Extract the (X, Y) coordinate from the center of the cell holding the provided text.  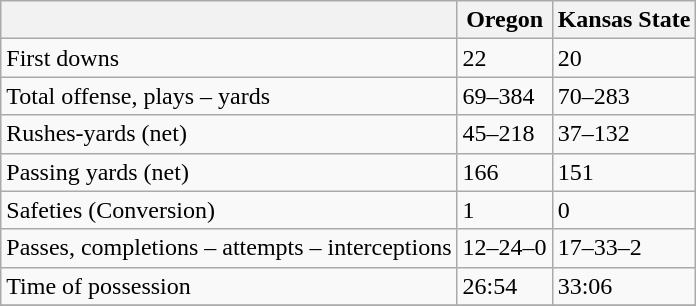
Rushes-yards (net) (229, 134)
22 (504, 58)
166 (504, 172)
26:54 (504, 286)
69–384 (504, 96)
First downs (229, 58)
45–218 (504, 134)
70–283 (624, 96)
Time of possession (229, 286)
Kansas State (624, 20)
1 (504, 210)
Oregon (504, 20)
33:06 (624, 286)
Passing yards (net) (229, 172)
12–24–0 (504, 248)
0 (624, 210)
Total offense, plays – yards (229, 96)
Passes, completions – attempts – interceptions (229, 248)
151 (624, 172)
20 (624, 58)
37–132 (624, 134)
Safeties (Conversion) (229, 210)
17–33–2 (624, 248)
